For the text-containing cell, return its midpoint in (x, y) coordinate format. 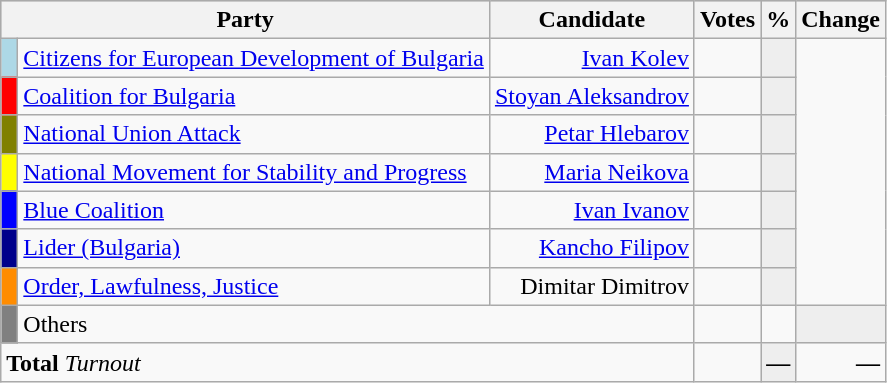
Party (246, 20)
National Union Attack (254, 134)
Petar Hlebarov (592, 134)
% (778, 20)
Maria Neikova (592, 172)
Ivan Ivanov (592, 210)
Order, Lawfulness, Justice (254, 286)
Lider (Bulgaria) (254, 248)
Others (356, 324)
National Movement for Stability and Progress (254, 172)
Ivan Kolev (592, 58)
Citizens for European Development of Bulgaria (254, 58)
Blue Coalition (254, 210)
Total Turnout (348, 362)
Kancho Filipov (592, 248)
Coalition for Bulgaria (254, 96)
Dimitar Dimitrov (592, 286)
Votes (727, 20)
Candidate (592, 20)
Change (841, 20)
Stoyan Aleksandrov (592, 96)
